Scan for the cell matching the given text and deliver its [X, Y] coordinate at center. 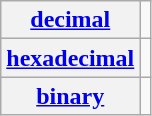
hexadecimal [70, 58]
decimal [70, 20]
binary [70, 96]
